Output the [x, y] coordinate of the center of the cell containing the given text.  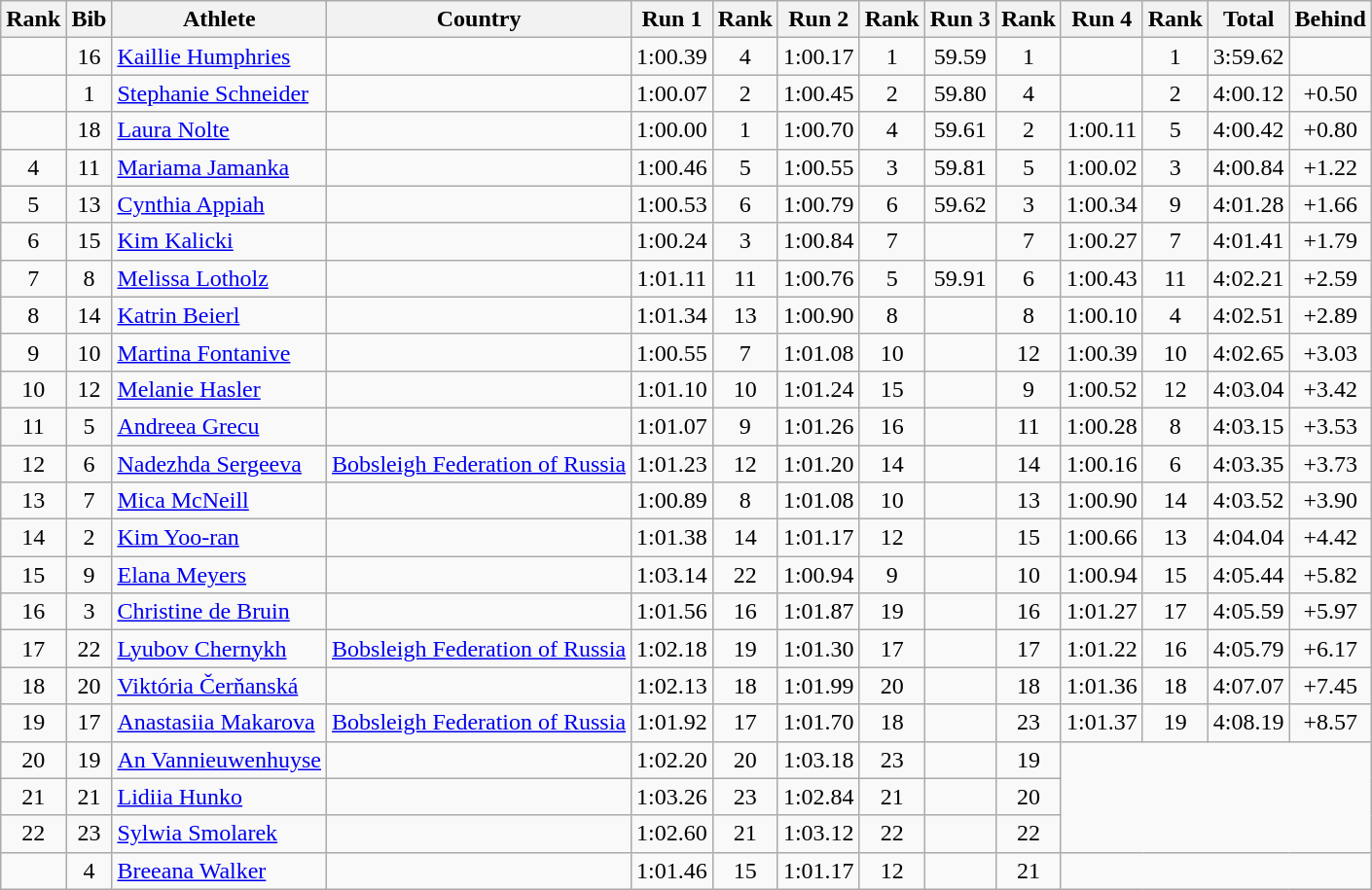
1:00.76 [818, 278]
59.59 [959, 56]
+5.97 [1330, 612]
1:00.34 [1101, 204]
1:00.07 [672, 93]
4:05.59 [1248, 612]
1:01.26 [818, 426]
Breeana Walker [220, 871]
1:02.20 [672, 760]
Martina Fontanive [220, 352]
Nadezhda Sergeeva [220, 464]
Kim Kalicki [220, 241]
1:00.00 [672, 130]
+1.22 [1330, 167]
+3.90 [1330, 501]
1:01.23 [672, 464]
+1.66 [1330, 204]
1:00.10 [1101, 315]
Run 3 [959, 19]
1:00.70 [818, 130]
+3.03 [1330, 352]
Katrin Beierl [220, 315]
1:00.11 [1101, 130]
59.81 [959, 167]
1:01.36 [1101, 686]
4:05.44 [1248, 575]
1:00.79 [818, 204]
1:01.11 [672, 278]
1:01.92 [672, 723]
4:01.28 [1248, 204]
4:04.04 [1248, 538]
1:02.60 [672, 834]
Stephanie Schneider [220, 93]
1:01.87 [818, 612]
4:00.84 [1248, 167]
1:03.14 [672, 575]
Mariama Jamanka [220, 167]
1:02.84 [818, 797]
Melanie Hasler [220, 389]
Andreea Grecu [220, 426]
+0.50 [1330, 93]
1:00.45 [818, 93]
An Vannieuwenhuyse [220, 760]
+7.45 [1330, 686]
1:01.10 [672, 389]
4:02.51 [1248, 315]
Bib [90, 19]
1:01.37 [1101, 723]
1:00.66 [1101, 538]
59.61 [959, 130]
59.91 [959, 278]
4:03.35 [1248, 464]
+3.42 [1330, 389]
+3.53 [1330, 426]
1:00.46 [672, 167]
1:01.27 [1101, 612]
+3.73 [1330, 464]
4:03.15 [1248, 426]
4:05.79 [1248, 649]
3:59.62 [1248, 56]
1:01.70 [818, 723]
1:00.28 [1101, 426]
Sylwia Smolarek [220, 834]
1:00.53 [672, 204]
1:03.12 [818, 834]
1:01.46 [672, 871]
1:01.99 [818, 686]
Mica McNeill [220, 501]
Behind [1330, 19]
59.80 [959, 93]
1:03.26 [672, 797]
1:01.34 [672, 315]
4:02.21 [1248, 278]
1:00.27 [1101, 241]
Total [1248, 19]
Elana Meyers [220, 575]
+0.80 [1330, 130]
4:03.04 [1248, 389]
1:00.02 [1101, 167]
1:00.84 [818, 241]
59.62 [959, 204]
Melissa Lotholz [220, 278]
1:00.24 [672, 241]
Run 1 [672, 19]
1:00.16 [1101, 464]
1:01.20 [818, 464]
1:00.52 [1101, 389]
4:07.07 [1248, 686]
1:00.43 [1101, 278]
+6.17 [1330, 649]
+5.82 [1330, 575]
1:01.38 [672, 538]
Anastasiia Makarova [220, 723]
Laura Nolte [220, 130]
Athlete [220, 19]
1:00.17 [818, 56]
4:02.65 [1248, 352]
+2.89 [1330, 315]
Country [479, 19]
Run 4 [1101, 19]
Lyubov Chernykh [220, 649]
+2.59 [1330, 278]
+8.57 [1330, 723]
1:01.24 [818, 389]
1:01.30 [818, 649]
Run 2 [818, 19]
4:03.52 [1248, 501]
4:01.41 [1248, 241]
1:01.56 [672, 612]
1:02.13 [672, 686]
Kim Yoo-ran [220, 538]
Viktória Čerňanská [220, 686]
1:01.07 [672, 426]
4:00.12 [1248, 93]
Kaillie Humphries [220, 56]
4:08.19 [1248, 723]
1:00.89 [672, 501]
+4.42 [1330, 538]
4:00.42 [1248, 130]
1:02.18 [672, 649]
Cynthia Appiah [220, 204]
Christine de Bruin [220, 612]
1:01.22 [1101, 649]
1:03.18 [818, 760]
Lidiia Hunko [220, 797]
+1.79 [1330, 241]
